Extract the [X, Y] coordinate from the center of the cell holding the provided text.  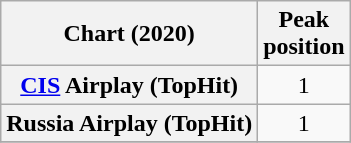
Chart (2020) [130, 34]
CIS Airplay (TopHit) [130, 85]
Peakposition [304, 34]
Russia Airplay (TopHit) [130, 123]
